Search for the cell housing the specified text and yield its (x, y) center coordinate. 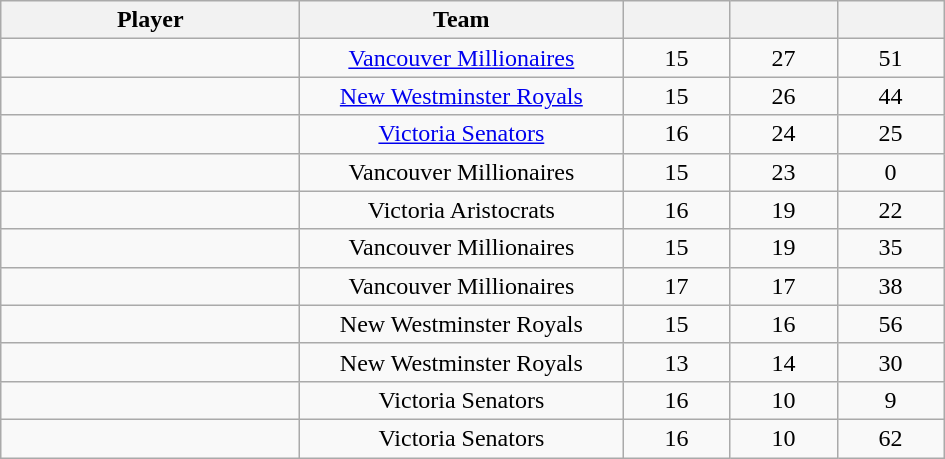
51 (890, 58)
22 (890, 210)
44 (890, 96)
Player (150, 20)
13 (676, 362)
9 (890, 400)
23 (784, 172)
0 (890, 172)
26 (784, 96)
14 (784, 362)
27 (784, 58)
35 (890, 248)
56 (890, 324)
Team (462, 20)
Victoria Aristocrats (462, 210)
30 (890, 362)
24 (784, 134)
25 (890, 134)
38 (890, 286)
62 (890, 438)
